Return the [x, y] coordinate for the center point of the cell that contains the specified text.  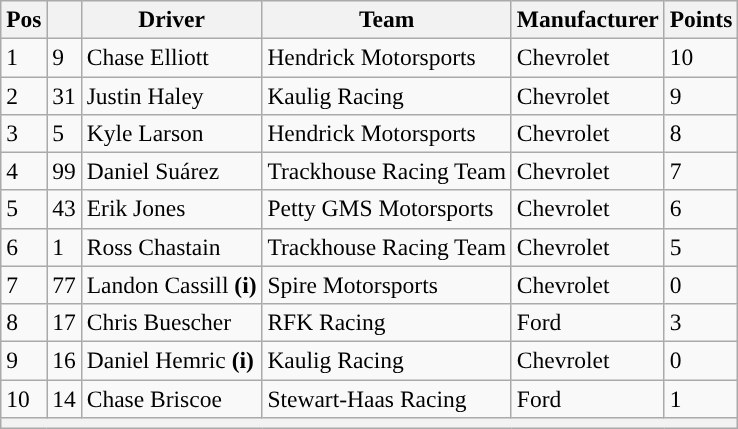
Chase Elliott [172, 57]
Points [701, 19]
77 [64, 285]
Stewart-Haas Racing [386, 398]
4 [24, 171]
Justin Haley [172, 95]
Daniel Suárez [172, 171]
Chase Briscoe [172, 398]
Spire Motorsports [386, 285]
43 [64, 209]
Erik Jones [172, 209]
99 [64, 171]
14 [64, 398]
17 [64, 322]
Chris Buescher [172, 322]
Manufacturer [588, 19]
Team [386, 19]
Daniel Hemric (i) [172, 360]
Ross Chastain [172, 247]
Kyle Larson [172, 133]
RFK Racing [386, 322]
Driver [172, 19]
16 [64, 360]
31 [64, 95]
2 [24, 95]
Landon Cassill (i) [172, 285]
Pos [24, 19]
Petty GMS Motorsports [386, 209]
